Find where the given text appears and provide that cell's center as [x, y] coordinate. 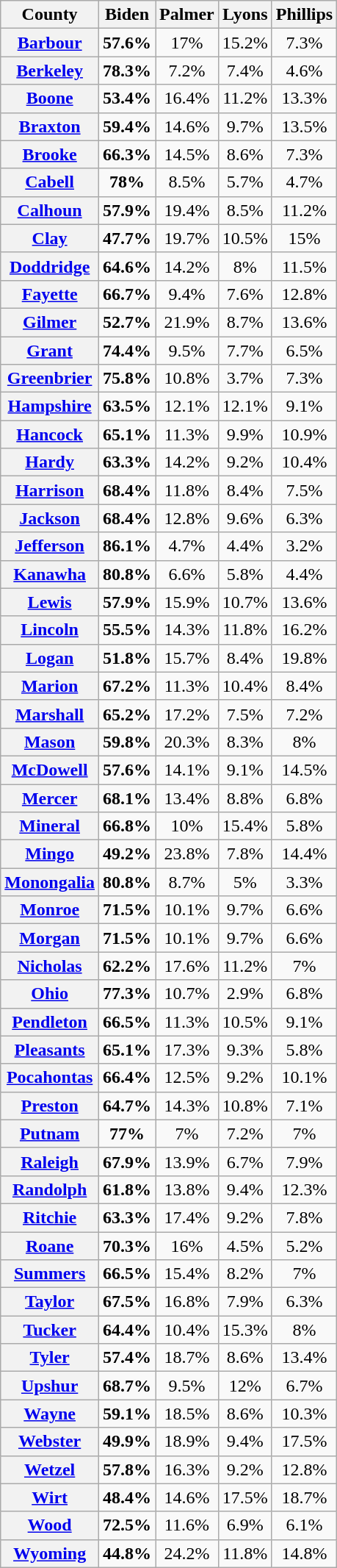
Lyons [245, 15]
21.9% [187, 322]
16.3% [187, 1469]
6.9% [245, 1525]
65.2% [128, 714]
Monroe [50, 910]
44.8% [128, 1553]
Tyler [50, 1358]
14.8% [304, 1553]
4.5% [245, 1246]
18.9% [187, 1442]
9.6% [245, 518]
Kanawha [50, 574]
Phillips [304, 15]
Cabell [50, 182]
Pendleton [50, 1022]
12% [245, 1386]
12.3% [304, 1189]
Palmer [187, 15]
59.1% [128, 1414]
68.1% [128, 798]
4.6% [304, 71]
Upshur [50, 1386]
3.3% [304, 882]
Lincoln [50, 630]
14.1% [187, 770]
66.3% [128, 154]
17.2% [187, 714]
Biden [128, 15]
3.7% [245, 379]
24.2% [187, 1553]
Harrison [50, 490]
Pleasants [50, 1050]
49.2% [128, 854]
55.5% [128, 630]
59.8% [128, 742]
62.2% [128, 966]
Wood [50, 1525]
10.9% [304, 434]
5% [245, 882]
5.2% [304, 1246]
Barbour [50, 43]
Grant [50, 351]
Hancock [50, 434]
McDowell [50, 770]
Monongalia [50, 882]
Raleigh [50, 1161]
57.4% [128, 1358]
16% [187, 1246]
Clay [50, 238]
16.2% [304, 630]
Webster [50, 1442]
15.9% [187, 602]
12.5% [187, 1078]
19.8% [304, 658]
Jefferson [50, 546]
8.8% [245, 798]
66.4% [128, 1078]
Wirt [50, 1497]
15.7% [187, 658]
86.1% [128, 546]
19.7% [187, 238]
67.5% [128, 1302]
Brooke [50, 154]
6.1% [304, 1525]
67.2% [128, 686]
Randolph [50, 1189]
49.9% [128, 1442]
Hardy [50, 462]
78% [128, 182]
16.4% [187, 99]
68.7% [128, 1386]
13.3% [304, 99]
14.4% [304, 854]
Taylor [50, 1302]
9.3% [245, 1050]
Logan [50, 658]
Nicholas [50, 966]
72.5% [128, 1525]
19.4% [187, 210]
47.7% [128, 238]
11.6% [187, 1525]
Tucker [50, 1330]
Gilmer [50, 322]
17.6% [187, 966]
23.8% [187, 854]
5.7% [245, 182]
Calhoun [50, 210]
Mason [50, 742]
Jackson [50, 518]
20.3% [187, 742]
70.3% [128, 1246]
17% [187, 43]
75.8% [128, 379]
53.4% [128, 99]
Ritchie [50, 1217]
17.3% [187, 1050]
66.7% [128, 294]
61.8% [128, 1189]
Lewis [50, 602]
Wyoming [50, 1553]
7.4% [245, 71]
County [50, 15]
8.2% [245, 1274]
7.1% [304, 1106]
6.5% [304, 351]
11.5% [304, 266]
Summers [50, 1274]
77.3% [128, 994]
78.3% [128, 71]
Preston [50, 1106]
7.7% [245, 351]
Roane [50, 1246]
Pocahontas [50, 1078]
59.4% [128, 126]
48.4% [128, 1497]
7.6% [245, 294]
67.9% [128, 1161]
15.3% [245, 1330]
17.4% [187, 1217]
64.6% [128, 266]
10% [187, 826]
51.8% [128, 658]
Mineral [50, 826]
74.4% [128, 351]
Ohio [50, 994]
Fayette [50, 294]
64.4% [128, 1330]
Greenbrier [50, 379]
Boone [50, 99]
Doddridge [50, 266]
3.2% [304, 546]
13.5% [304, 126]
52.7% [128, 322]
Hampshire [50, 407]
13.9% [187, 1161]
10.3% [304, 1414]
63.5% [128, 407]
Wetzel [50, 1469]
15.2% [245, 43]
8.3% [245, 742]
Mingo [50, 854]
2.9% [245, 994]
Mercer [50, 798]
Wayne [50, 1414]
Morgan [50, 938]
13.8% [187, 1189]
Marshall [50, 714]
9.9% [245, 434]
16.8% [187, 1302]
Marion [50, 686]
Putnam [50, 1134]
64.7% [128, 1106]
Braxton [50, 126]
15% [304, 238]
Berkeley [50, 71]
57.8% [128, 1469]
77% [128, 1134]
18.5% [187, 1414]
66.8% [128, 826]
